For the text-containing cell, return its midpoint in [X, Y] coordinate format. 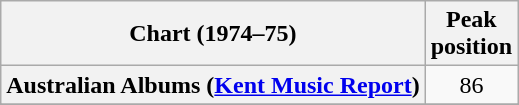
Chart (1974–75) [213, 34]
Australian Albums (Kent Music Report) [213, 85]
86 [471, 85]
Peak position [471, 34]
